Locate the cell with the specified text and output its [X, Y] center coordinate. 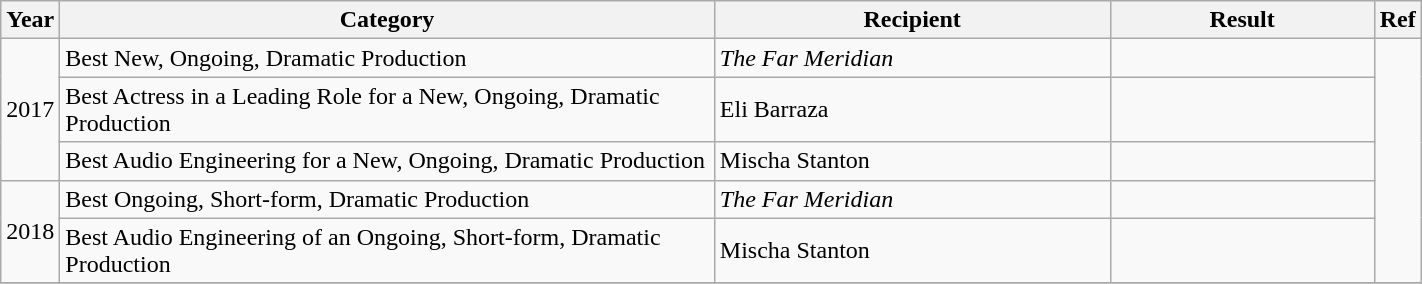
2018 [30, 232]
Best Audio Engineering of an Ongoing, Short-form, Dramatic Production [387, 250]
Year [30, 20]
Eli Barraza [912, 110]
Best Actress in a Leading Role for a New, Ongoing, Dramatic Production [387, 110]
Ref [1398, 20]
Result [1242, 20]
Category [387, 20]
Best Ongoing, Short-form, Dramatic Production [387, 199]
2017 [30, 110]
Best New, Ongoing, Dramatic Production [387, 58]
Recipient [912, 20]
Best Audio Engineering for a New, Ongoing, Dramatic Production [387, 161]
